Output the (X, Y) coordinate of the center of the cell containing the given text.  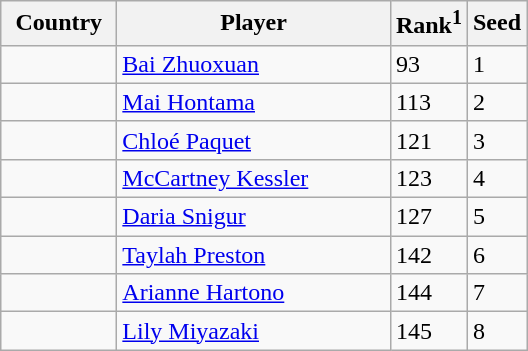
93 (428, 64)
McCartney Kessler (254, 178)
6 (496, 255)
Country (59, 24)
Seed (496, 24)
Bai Zhuoxuan (254, 64)
121 (428, 140)
Player (254, 24)
2 (496, 102)
Mai Hontama (254, 102)
123 (428, 178)
142 (428, 255)
127 (428, 217)
Daria Snigur (254, 217)
113 (428, 102)
Chloé Paquet (254, 140)
Arianne Hartono (254, 293)
4 (496, 178)
144 (428, 293)
Lily Miyazaki (254, 331)
3 (496, 140)
7 (496, 293)
Taylah Preston (254, 255)
8 (496, 331)
1 (496, 64)
145 (428, 331)
Rank1 (428, 24)
5 (496, 217)
